Locate the cell with the specified text and output its [x, y] center coordinate. 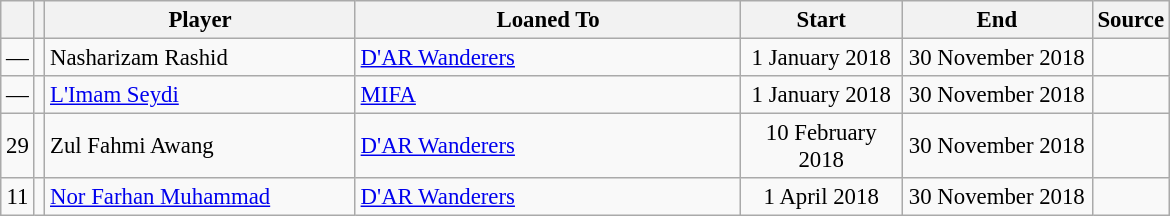
Player [200, 20]
Loaned To [548, 20]
Start [822, 20]
11 [18, 197]
L'Imam Seydi [200, 95]
MIFA [548, 95]
Nasharizam Rashid [200, 58]
29 [18, 146]
Nor Farhan Muhammad [200, 197]
End [998, 20]
1 April 2018 [822, 197]
10 February 2018 [822, 146]
Source [1130, 20]
Zul Fahmi Awang [200, 146]
